Locate the cell with the specified text and output its (x, y) center coordinate. 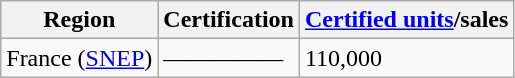
Certification (229, 20)
Certified units/sales (406, 20)
110,000 (406, 58)
————— (229, 58)
Region (80, 20)
France (SNEP) (80, 58)
